From the cell containing the given text, extract its center point as [X, Y] coordinate. 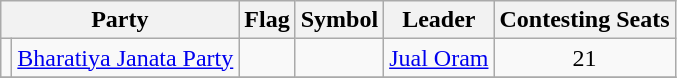
Symbol [339, 20]
Party [120, 20]
21 [584, 58]
Leader [439, 20]
Flag [267, 20]
Bharatiya Janata Party [126, 58]
Jual Oram [439, 58]
Contesting Seats [584, 20]
